Identify which cell holds the provided text, then report its (X, Y) central coordinate. 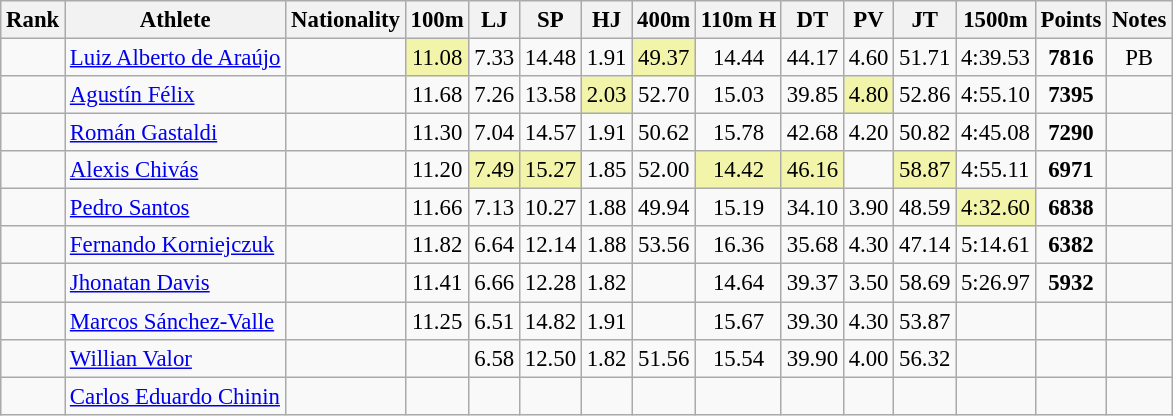
10.27 (550, 208)
Points (1070, 20)
50.82 (925, 133)
11.41 (437, 283)
Alexis Chivás (176, 170)
34.10 (812, 208)
Luiz Alberto de Araújo (176, 58)
14.42 (739, 170)
7.49 (494, 170)
4:55.11 (996, 170)
110m H (739, 20)
Román Gastaldi (176, 133)
15.54 (739, 358)
14.64 (739, 283)
Pedro Santos (176, 208)
4:39.53 (996, 58)
39.85 (812, 95)
6.66 (494, 283)
PB (1140, 58)
52.86 (925, 95)
11.68 (437, 95)
6.64 (494, 245)
3.50 (868, 283)
Marcos Sánchez-Valle (176, 321)
100m (437, 20)
16.36 (739, 245)
58.69 (925, 283)
11.25 (437, 321)
4.60 (868, 58)
Fernando Korniejczuk (176, 245)
14.44 (739, 58)
11.20 (437, 170)
42.68 (812, 133)
52.70 (664, 95)
Carlos Eduardo Chinin (176, 396)
44.17 (812, 58)
Agustín Félix (176, 95)
Rank (33, 20)
SP (550, 20)
HJ (606, 20)
4.00 (868, 358)
11.66 (437, 208)
15.19 (739, 208)
Jhonatan Davis (176, 283)
5932 (1070, 283)
Nationality (346, 20)
12.14 (550, 245)
58.87 (925, 170)
39.90 (812, 358)
51.56 (664, 358)
53.56 (664, 245)
7.13 (494, 208)
11.08 (437, 58)
13.58 (550, 95)
6.58 (494, 358)
6.51 (494, 321)
1500m (996, 20)
JT (925, 20)
47.14 (925, 245)
7395 (1070, 95)
7.04 (494, 133)
14.48 (550, 58)
DT (812, 20)
11.82 (437, 245)
4:55.10 (996, 95)
14.82 (550, 321)
7.26 (494, 95)
4.20 (868, 133)
6838 (1070, 208)
49.37 (664, 58)
400m (664, 20)
6382 (1070, 245)
35.68 (812, 245)
1.85 (606, 170)
15.27 (550, 170)
56.32 (925, 358)
15.78 (739, 133)
Willian Valor (176, 358)
12.28 (550, 283)
2.03 (606, 95)
39.37 (812, 283)
6971 (1070, 170)
LJ (494, 20)
46.16 (812, 170)
48.59 (925, 208)
12.50 (550, 358)
7816 (1070, 58)
15.67 (739, 321)
7.33 (494, 58)
PV (868, 20)
53.87 (925, 321)
4:45.08 (996, 133)
3.90 (868, 208)
7290 (1070, 133)
Athlete (176, 20)
Notes (1140, 20)
51.71 (925, 58)
5:26.97 (996, 283)
50.62 (664, 133)
14.57 (550, 133)
15.03 (739, 95)
4.80 (868, 95)
39.30 (812, 321)
11.30 (437, 133)
4:32.60 (996, 208)
49.94 (664, 208)
52.00 (664, 170)
5:14.61 (996, 245)
